Return [X, Y] of the center of cell containing provided text 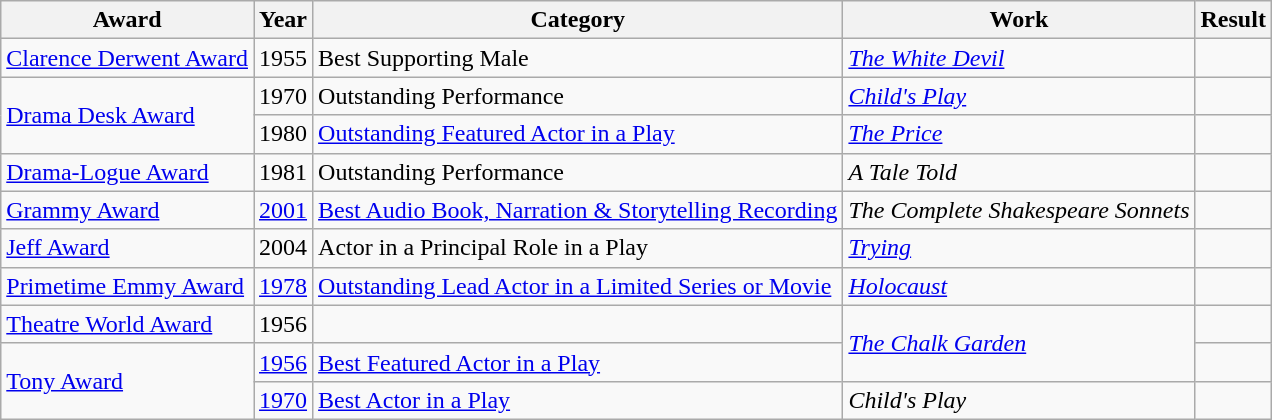
Year [284, 20]
Category [578, 20]
Result [1233, 20]
1978 [284, 286]
A Tale Told [1019, 172]
The Chalk Garden [1019, 343]
The Complete Shakespeare Sonnets [1019, 210]
1981 [284, 172]
Outstanding Featured Actor in a Play [578, 134]
2004 [284, 248]
Work [1019, 20]
Holocaust [1019, 286]
Theatre World Award [128, 324]
1980 [284, 134]
Drama Desk Award [128, 115]
Outstanding Lead Actor in a Limited Series or Movie [578, 286]
Best Supporting Male [578, 58]
Best Actor in a Play [578, 400]
1955 [284, 58]
The White Devil [1019, 58]
Award [128, 20]
Actor in a Principal Role in a Play [578, 248]
Tony Award [128, 381]
2001 [284, 210]
Trying [1019, 248]
The Price [1019, 134]
Primetime Emmy Award [128, 286]
Best Audio Book, Narration & Storytelling Recording [578, 210]
Clarence Derwent Award [128, 58]
Grammy Award [128, 210]
Drama-Logue Award [128, 172]
Best Featured Actor in a Play [578, 362]
Jeff Award [128, 248]
